Return the (x, y) coordinate for the center point of the cell that contains the specified text.  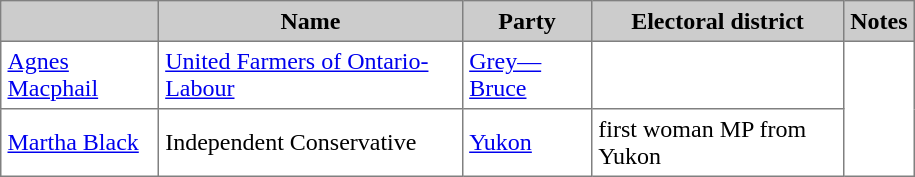
Martha Black (80, 143)
Agnes Macphail (80, 75)
Electoral district (718, 21)
Name (310, 21)
first woman MP from Yukon (718, 143)
United Farmers of Ontario-Labour (310, 75)
Yukon (526, 143)
Party (526, 21)
Independent Conservative (310, 143)
Grey—Bruce (526, 75)
Notes (878, 21)
